Output the [x, y] coordinate of the center of the cell containing the given text.  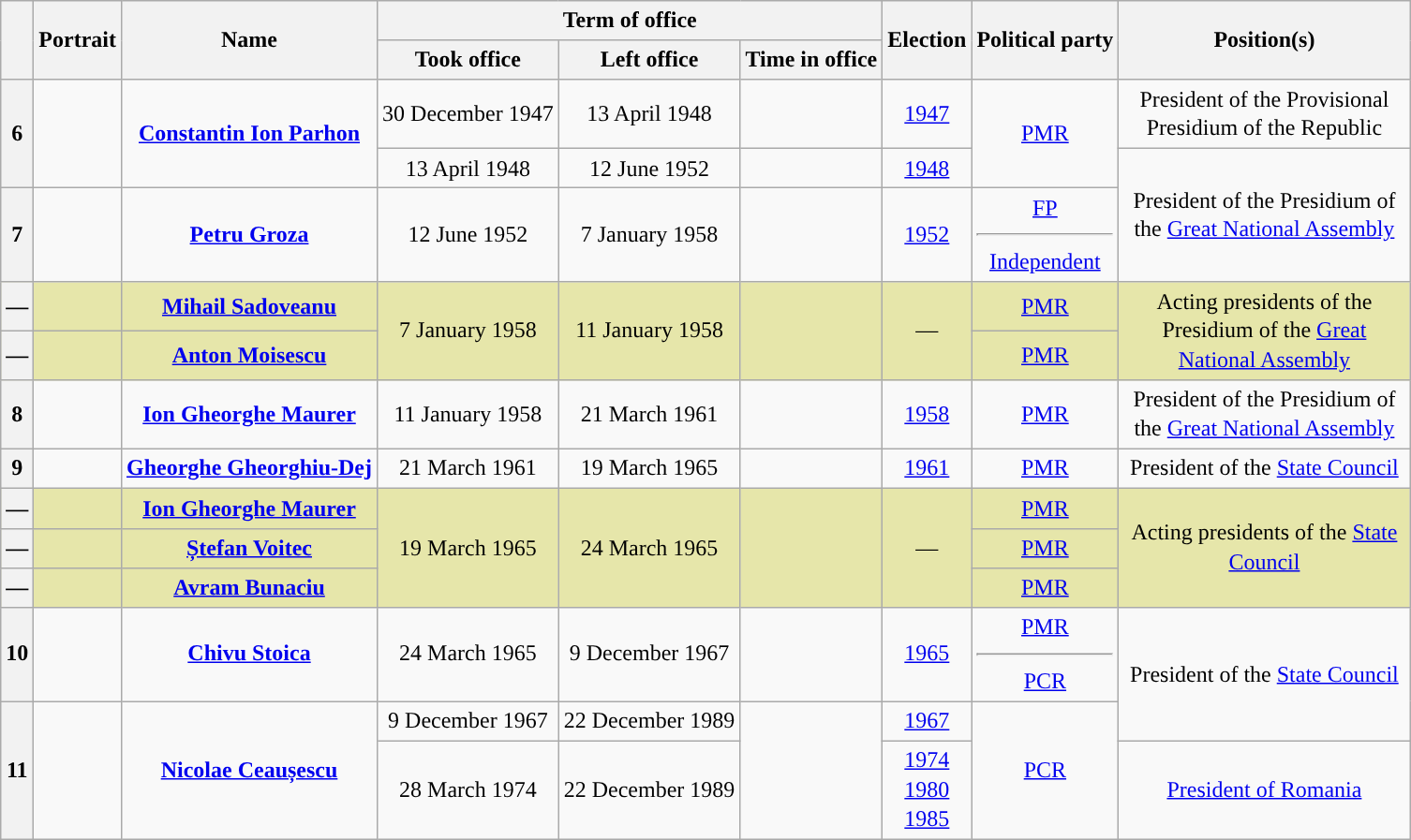
Political party [1046, 41]
1958 [928, 414]
Chivu Stoica [249, 655]
1948 [928, 169]
Left office [649, 60]
9 [17, 469]
8 [17, 414]
1952 [928, 235]
Avram Bunaciu [249, 587]
1965 [928, 655]
Name [249, 41]
Term of office [630, 21]
1947 [928, 114]
Election [928, 41]
Petru Groza [249, 235]
Mihail Sadoveanu [249, 306]
28 March 1974 [468, 790]
Acting presidents of the Presidium of the Great National Assembly [1265, 332]
11 [17, 770]
197419801985 [928, 790]
Anton Moisescu [249, 356]
Acting presidents of the State Council [1265, 549]
Gheorghe Gheorghiu-Dej [249, 469]
Constantin Ion Parhon [249, 134]
Time in office [811, 60]
Nicolae Ceaușescu [249, 770]
1967 [928, 721]
Ștefan Voitec [249, 548]
Position(s) [1265, 41]
PCR [1046, 770]
Took office [468, 60]
President of the Provisional Presidium of the Republic [1265, 114]
1961 [928, 469]
10 [17, 655]
7 [17, 235]
30 December 1947 [468, 114]
Portrait [78, 41]
President of Romania [1265, 790]
6 [17, 134]
PMRPCR [1046, 655]
FP Independent [1046, 235]
